Determine the (x, y) coordinate at the center of the cell enclosing the given text.  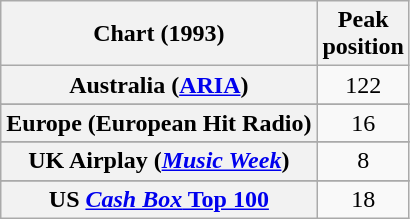
Australia (ARIA) (159, 85)
122 (363, 85)
18 (363, 199)
UK Airplay (Music Week) (159, 161)
Chart (1993) (159, 34)
Peakposition (363, 34)
8 (363, 161)
16 (363, 123)
US Cash Box Top 100 (159, 199)
Europe (European Hit Radio) (159, 123)
